Identify which cell holds the provided text, then report its [X, Y] central coordinate. 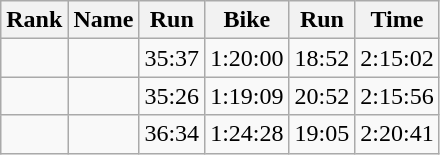
Name [104, 20]
35:26 [172, 96]
2:20:41 [397, 134]
Time [397, 20]
1:19:09 [247, 96]
35:37 [172, 58]
Rank [34, 20]
1:24:28 [247, 134]
18:52 [322, 58]
19:05 [322, 134]
1:20:00 [247, 58]
20:52 [322, 96]
2:15:56 [397, 96]
Bike [247, 20]
2:15:02 [397, 58]
36:34 [172, 134]
